Determine the [X, Y] coordinate at the center of the cell enclosing the given text.  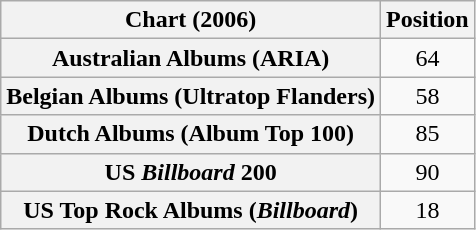
Australian Albums (ARIA) [191, 58]
64 [428, 58]
18 [428, 210]
58 [428, 96]
90 [428, 172]
Position [428, 20]
85 [428, 134]
Belgian Albums (Ultratop Flanders) [191, 96]
US Billboard 200 [191, 172]
Dutch Albums (Album Top 100) [191, 134]
Chart (2006) [191, 20]
US Top Rock Albums (Billboard) [191, 210]
